Pinpoint the cell where the given text exists, returning its (x, y) midpoint coordinate. 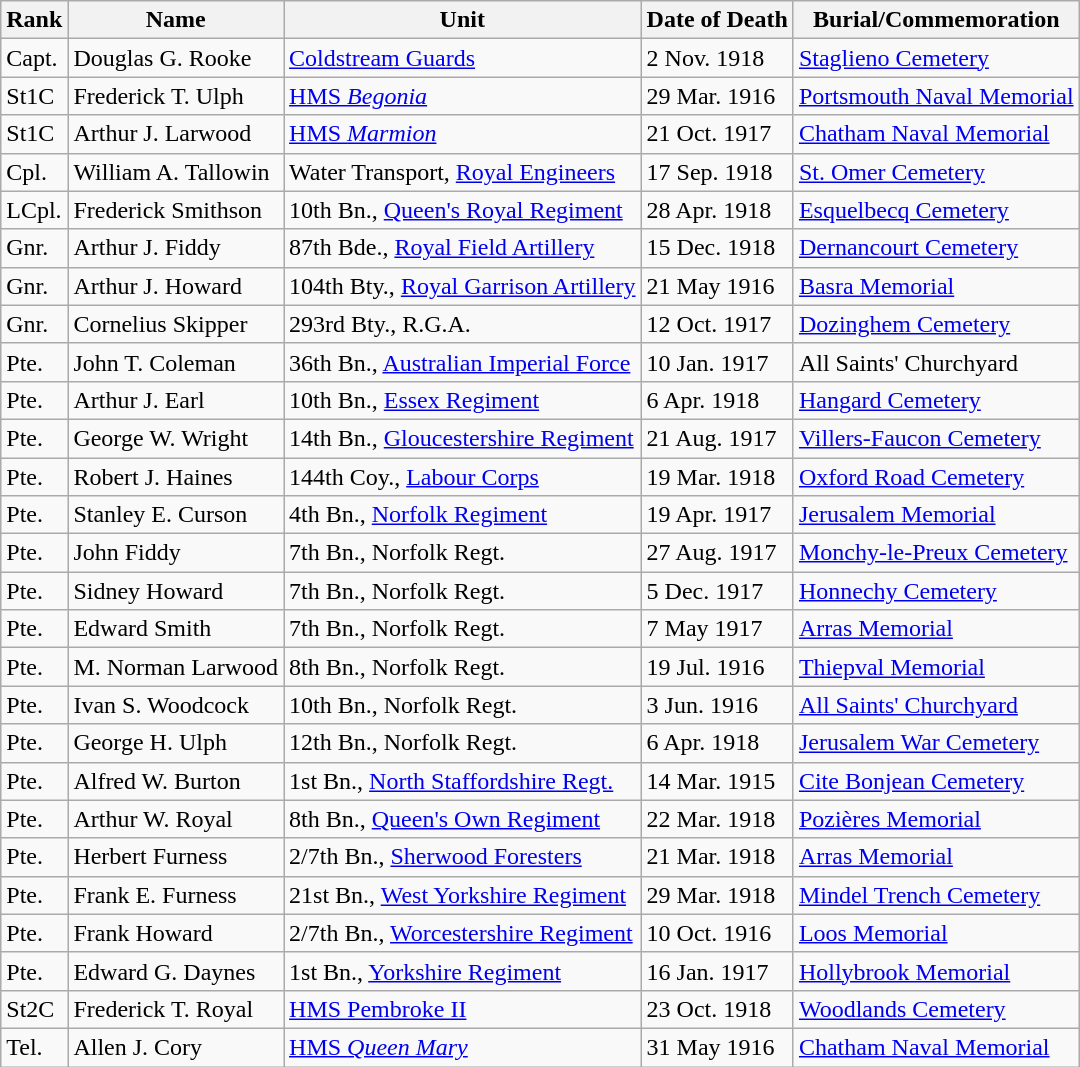
19 Jul. 1916 (717, 667)
28 Apr. 1918 (717, 210)
104th Bty., Royal Garrison Artillery (462, 286)
2/7th Bn., Worcestershire Regiment (462, 933)
Cpl. (34, 172)
George W. Wright (176, 438)
Rank (34, 20)
36th Bn., Australian Imperial Force (462, 362)
21 Aug. 1917 (717, 438)
2/7th Bn., Sherwood Foresters (462, 857)
Water Transport, Royal Engineers (462, 172)
St. Omer Cemetery (936, 172)
M. Norman Larwood (176, 667)
14th Bn., Gloucestershire Regiment (462, 438)
Basra Memorial (936, 286)
12th Bn., Norfolk Regt. (462, 743)
Allen J. Cory (176, 1047)
10th Bn., Queen's Royal Regiment (462, 210)
Woodlands Cemetery (936, 1009)
27 Aug. 1917 (717, 553)
Dozinghem Cemetery (936, 324)
Cornelius Skipper (176, 324)
23 Oct. 1918 (717, 1009)
Name (176, 20)
5 Dec. 1917 (717, 591)
Sidney Howard (176, 591)
Monchy-le-Preux Cemetery (936, 553)
7 May 1917 (717, 629)
19 Mar. 1918 (717, 477)
Arthur J. Fiddy (176, 248)
1st Bn., North Staffordshire Regt. (462, 781)
10th Bn., Essex Regiment (462, 400)
LCpl. (34, 210)
Arthur J. Earl (176, 400)
Cite Bonjean Cemetery (936, 781)
10th Bn., Norfolk Regt. (462, 705)
Capt. (34, 58)
Edward Smith (176, 629)
Stanley E. Curson (176, 515)
HMS Pembroke II (462, 1009)
29 Mar. 1916 (717, 96)
HMS Begonia (462, 96)
21 May 1916 (717, 286)
8th Bn., Norfolk Regt. (462, 667)
Jerusalem War Cemetery (936, 743)
Herbert Furness (176, 857)
Staglieno Cemetery (936, 58)
Thiepval Memorial (936, 667)
Honnechy Cemetery (936, 591)
21st Bn., West Yorkshire Regiment (462, 895)
1st Bn., Yorkshire Regiment (462, 971)
15 Dec. 1918 (717, 248)
19 Apr. 1917 (717, 515)
17 Sep. 1918 (717, 172)
Loos Memorial (936, 933)
87th Bde., Royal Field Artillery (462, 248)
Arthur J. Howard (176, 286)
293rd Bty., R.G.A. (462, 324)
12 Oct. 1917 (717, 324)
Frank Howard (176, 933)
10 Oct. 1916 (717, 933)
Jerusalem Memorial (936, 515)
2 Nov. 1918 (717, 58)
William A. Tallowin (176, 172)
Robert J. Haines (176, 477)
John T. Coleman (176, 362)
Frank E. Furness (176, 895)
Hollybrook Memorial (936, 971)
22 Mar. 1918 (717, 819)
Villers-Faucon Cemetery (936, 438)
Arthur J. Larwood (176, 134)
Edward G. Daynes (176, 971)
31 May 1916 (717, 1047)
Arthur W. Royal (176, 819)
4th Bn., Norfolk Regiment (462, 515)
8th Bn., Queen's Own Regiment (462, 819)
Dernancourt Cemetery (936, 248)
Ivan S. Woodcock (176, 705)
John Fiddy (176, 553)
Frederick Smithson (176, 210)
Pozières Memorial (936, 819)
21 Oct. 1917 (717, 134)
HMS Queen Mary (462, 1047)
3 Jun. 1916 (717, 705)
Oxford Road Cemetery (936, 477)
10 Jan. 1917 (717, 362)
Mindel Trench Cemetery (936, 895)
21 Mar. 1918 (717, 857)
Hangard Cemetery (936, 400)
144th Coy., Labour Corps (462, 477)
Date of Death (717, 20)
Unit (462, 20)
Douglas G. Rooke (176, 58)
Esquelbecq Cemetery (936, 210)
Frederick T. Ulph (176, 96)
29 Mar. 1918 (717, 895)
16 Jan. 1917 (717, 971)
Portsmouth Naval Memorial (936, 96)
St2C (34, 1009)
George H. Ulph (176, 743)
Tel. (34, 1047)
14 Mar. 1915 (717, 781)
Frederick T. Royal (176, 1009)
HMS Marmion (462, 134)
Burial/Commemoration (936, 20)
Coldstream Guards (462, 58)
Alfred W. Burton (176, 781)
